Return (x, y) of the center of cell containing provided text 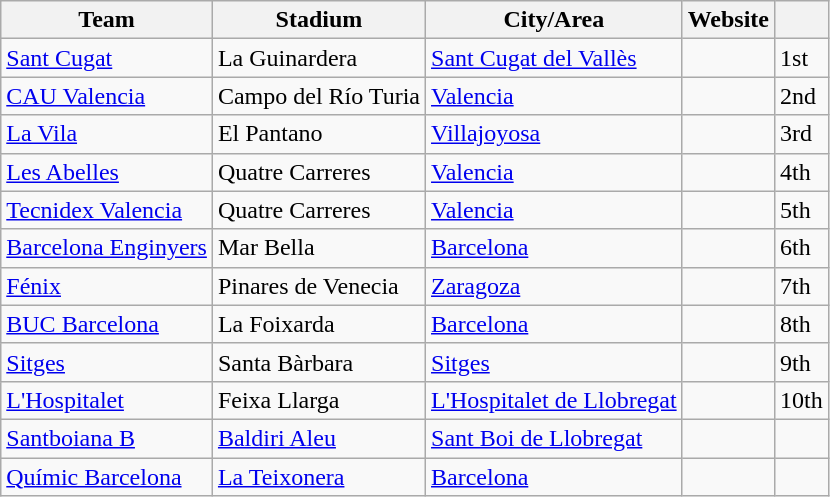
Pinares de Venecia (318, 286)
Sant Cugat del Vallès (554, 58)
Fénix (107, 286)
4th (802, 172)
2nd (802, 96)
10th (802, 400)
7th (802, 286)
Santboiana B (107, 438)
La Foixarda (318, 324)
8th (802, 324)
Villajoyosa (554, 134)
Les Abelles (107, 172)
BUC Barcelona (107, 324)
Tecnidex Valencia (107, 210)
3rd (802, 134)
La Teixonera (318, 477)
Feixa Llarga (318, 400)
Baldiri Aleu (318, 438)
6th (802, 248)
L'Hospitalet de Llobregat (554, 400)
1st (802, 58)
Barcelona Enginyers (107, 248)
La Guinardera (318, 58)
Website (728, 20)
City/Area (554, 20)
Campo del Río Turia (318, 96)
L'Hospitalet (107, 400)
5th (802, 210)
El Pantano (318, 134)
Zaragoza (554, 286)
9th (802, 362)
Químic Barcelona (107, 477)
CAU Valencia (107, 96)
Stadium (318, 20)
Mar Bella (318, 248)
Sant Cugat (107, 58)
Team (107, 20)
La Vila (107, 134)
Sant Boi de Llobregat (554, 438)
Santa Bàrbara (318, 362)
